From the cell containing the given text, extract its center point as (X, Y) coordinate. 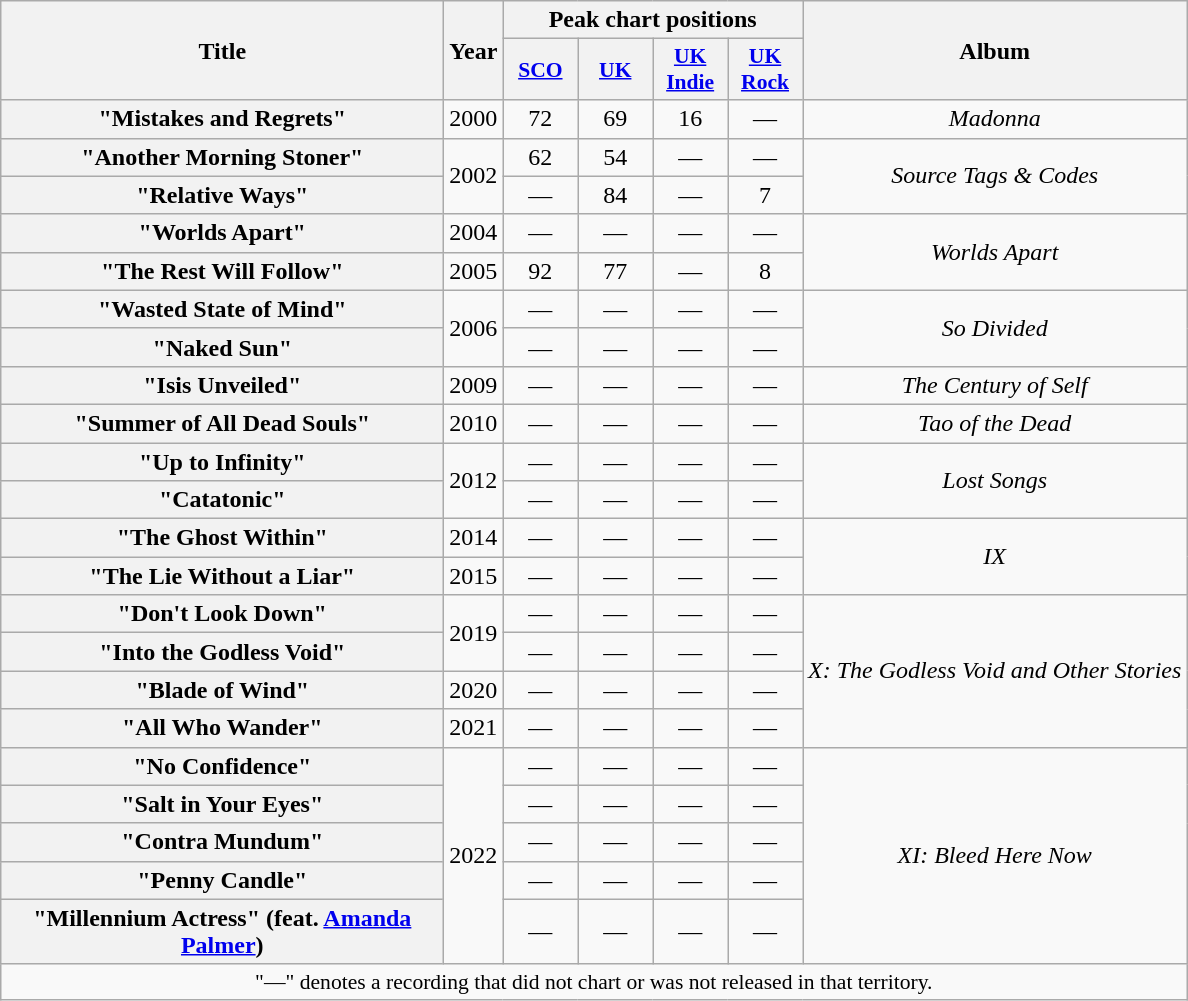
SCO (540, 70)
2015 (474, 576)
XI: Bleed Here Now (994, 856)
16 (690, 119)
72 (540, 119)
"Blade of Wind" (222, 690)
"Mistakes and Regrets" (222, 119)
2005 (474, 271)
"Millennium Actress" (feat. Amanda Palmer) (222, 932)
IX (994, 557)
"No Confidence" (222, 766)
69 (616, 119)
2004 (474, 233)
2019 (474, 633)
2020 (474, 690)
Album (994, 50)
The Century of Self (994, 385)
"Salt in Your Eyes" (222, 804)
"Catatonic" (222, 500)
2010 (474, 423)
"Worlds Apart" (222, 233)
84 (616, 195)
"Up to Infinity" (222, 461)
7 (766, 195)
Source Tags & Codes (994, 176)
2000 (474, 119)
"The Rest Will Follow" (222, 271)
Tao of the Dead (994, 423)
X: The Godless Void and Other Stories (994, 671)
"All Who Wander" (222, 728)
62 (540, 157)
54 (616, 157)
"Another Morning Stoner" (222, 157)
"The Ghost Within" (222, 538)
Title (222, 50)
"Contra Mundum" (222, 842)
2012 (474, 480)
"Isis Unveiled" (222, 385)
So Divided (994, 328)
2014 (474, 538)
"Don't Look Down" (222, 614)
"Summer of All Dead Souls" (222, 423)
2006 (474, 328)
"The Lie Without a Liar" (222, 576)
2002 (474, 176)
2009 (474, 385)
Madonna (994, 119)
"Penny Candle" (222, 880)
"Naked Sun" (222, 347)
Peak chart positions (653, 20)
UKIndie (690, 70)
Lost Songs (994, 480)
"—" denotes a recording that did not chart or was not released in that territory. (594, 982)
"Wasted State of Mind" (222, 309)
UKRock (766, 70)
2022 (474, 856)
Year (474, 50)
8 (766, 271)
2021 (474, 728)
Worlds Apart (994, 252)
UK (616, 70)
"Into the Godless Void" (222, 652)
77 (616, 271)
"Relative Ways" (222, 195)
92 (540, 271)
